Capture the cell that displays the provided text and extract its (x, y) central coordinate. 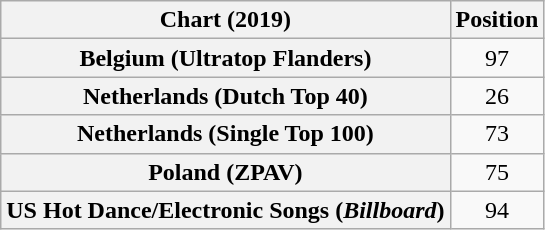
97 (497, 58)
26 (497, 96)
Poland (ZPAV) (226, 172)
94 (497, 210)
73 (497, 134)
75 (497, 172)
Position (497, 20)
US Hot Dance/Electronic Songs (Billboard) (226, 210)
Chart (2019) (226, 20)
Netherlands (Dutch Top 40) (226, 96)
Netherlands (Single Top 100) (226, 134)
Belgium (Ultratop Flanders) (226, 58)
